Find where the given text appears and provide that cell's center as [X, Y] coordinate. 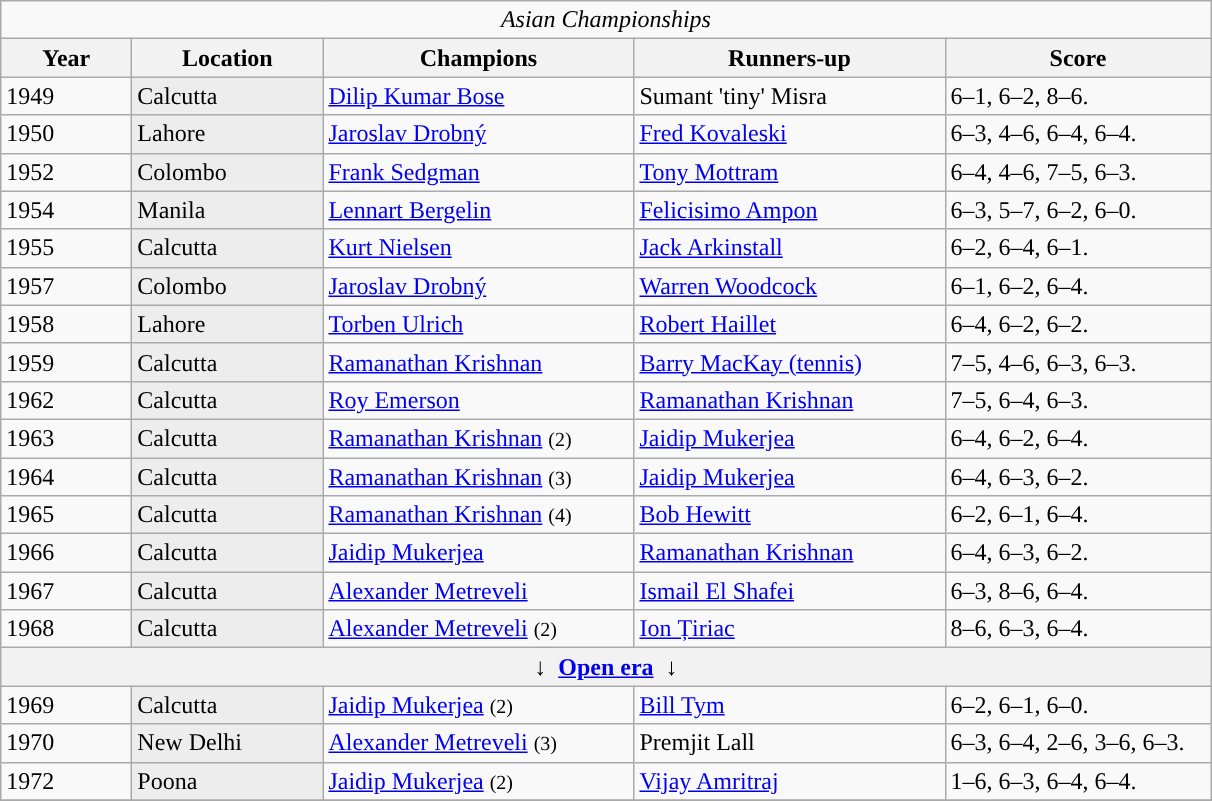
1952 [66, 172]
Barry MacKay (tennis) [790, 362]
1968 [66, 629]
1967 [66, 591]
1972 [66, 781]
1959 [66, 362]
Fred Kovaleski [790, 134]
↓ Open era ↓ [606, 667]
Score [1078, 58]
1964 [66, 477]
Roy Emerson [478, 400]
Premjit Lall [790, 743]
Torben Ulrich [478, 324]
Year [66, 58]
1950 [66, 134]
Kurt Nielsen [478, 248]
Bob Hewitt [790, 515]
1962 [66, 400]
6–2, 6–1, 6–4. [1078, 515]
1963 [66, 438]
Tony Mottram [790, 172]
Jack Arkinstall [790, 248]
Felicisimo Ampon [790, 210]
1966 [66, 553]
1957 [66, 286]
Warren Woodcock [790, 286]
Robert Haillet [790, 324]
1949 [66, 96]
6–4, 6–2, 6–2. [1078, 324]
New Delhi [228, 743]
Manila [228, 210]
1965 [66, 515]
1955 [66, 248]
6–3, 5–7, 6–2, 6–0. [1078, 210]
Champions [478, 58]
6–3, 4–6, 6–4, 6–4. [1078, 134]
Alexander Metreveli [478, 591]
Bill Tym [790, 705]
Location [228, 58]
1970 [66, 743]
1958 [66, 324]
Alexander Metreveli (2) [478, 629]
Ion Țiriac [790, 629]
6–4, 4–6, 7–5, 6–3. [1078, 172]
8–6, 6–3, 6–4. [1078, 629]
Ismail El Shafei [790, 591]
7–5, 6–4, 6–3. [1078, 400]
Runners-up [790, 58]
Asian Championships [606, 20]
Ramanathan Krishnan (2) [478, 438]
6–1, 6–2, 6–4. [1078, 286]
Sumant 'tiny' Misra [790, 96]
Frank Sedgman [478, 172]
6–1, 6–2, 8–6. [1078, 96]
Alexander Metreveli (3) [478, 743]
6–2, 6–1, 6–0. [1078, 705]
6–3, 6–4, 2–6, 3–6, 6–3. [1078, 743]
Vijay Amritraj [790, 781]
1969 [66, 705]
Lennart Bergelin [478, 210]
7–5, 4–6, 6–3, 6–3. [1078, 362]
6–2, 6–4, 6–1. [1078, 248]
1–6, 6–3, 6–4, 6–4. [1078, 781]
1954 [66, 210]
Ramanathan Krishnan (3) [478, 477]
Ramanathan Krishnan (4) [478, 515]
Dilip Kumar Bose [478, 96]
Poona [228, 781]
6–3, 8–6, 6–4. [1078, 591]
6–4, 6–2, 6–4. [1078, 438]
